Provide the [x, y] coordinate of the cell's center where the given text is located.  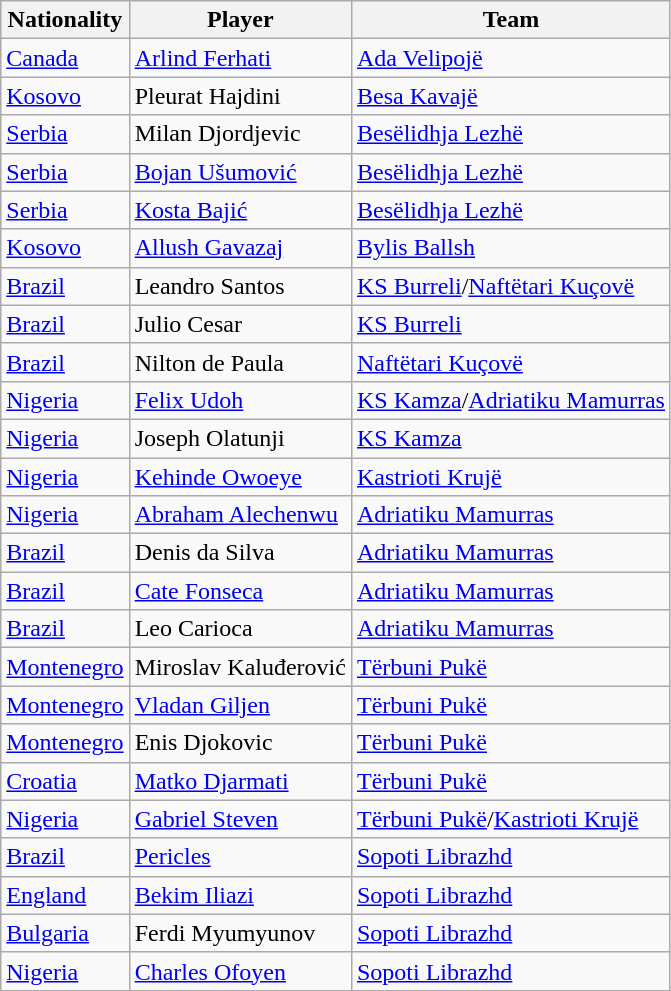
Bulgaria [65, 933]
Abraham Alechenwu [240, 515]
Pericles [240, 857]
Leo Carioca [240, 629]
Joseph Olatunji [240, 438]
Denis da Silva [240, 553]
Team [510, 20]
Matko Djarmati [240, 781]
Ada Velipojë [510, 58]
Charles Ofoyen [240, 971]
Felix Udoh [240, 400]
England [65, 895]
Nationality [65, 20]
Miroslav Kaluđerović [240, 667]
Vladan Giljen [240, 705]
Gabriel Steven [240, 819]
Ferdi Myumyunov [240, 933]
Bekim Iliazi [240, 895]
KS Burreli/Naftëtari Kuçovë [510, 286]
Enis Djokovic [240, 743]
Bylis Ballsh [510, 248]
Pleurat Hajdini [240, 96]
Kastrioti Krujë [510, 477]
Canada [65, 58]
Arlind Ferhati [240, 58]
Bojan Ušumović [240, 172]
KS Kamza/Adriatiku Mamurras [510, 400]
Cate Fonseca [240, 591]
Tërbuni Pukë/Kastrioti Krujë [510, 819]
Player [240, 20]
Milan Djordjevic [240, 134]
Croatia [65, 781]
Besa Kavajë [510, 96]
KS Burreli [510, 324]
Julio Cesar [240, 324]
KS Kamza [510, 438]
Nilton de Paula [240, 362]
Kosta Bajić [240, 210]
Naftëtari Kuçovë [510, 362]
Allush Gavazaj [240, 248]
Leandro Santos [240, 286]
Kehinde Owoeye [240, 477]
